Search for the cell housing the specified text and yield its [X, Y] center coordinate. 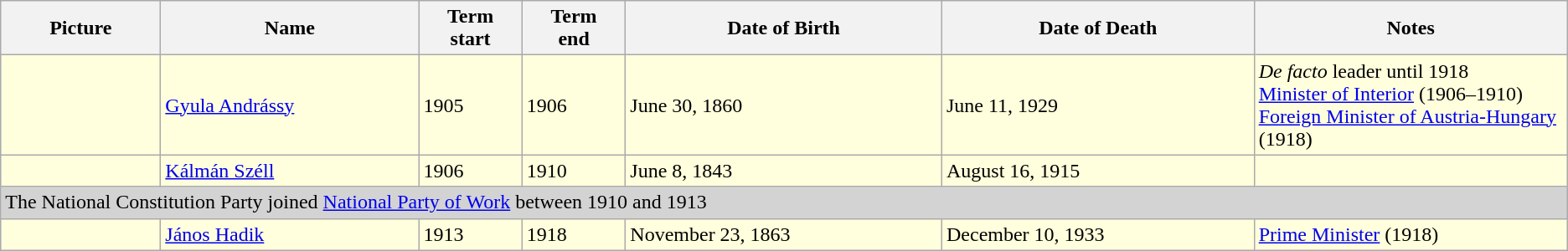
1913 [471, 234]
The National Constitution Party joined National Party of Work between 1910 and 1913 [784, 202]
Kálmán Széll [290, 171]
June 30, 1860 [784, 105]
June 8, 1843 [784, 171]
Notes [1411, 28]
De facto leader until 1918 Minister of Interior (1906–1910)Foreign Minister of Austria-Hungary (1918) [1411, 105]
Date of Birth [784, 28]
Name [290, 28]
Gyula Andrássy [290, 105]
János Hadik [290, 234]
1910 [573, 171]
Termend [573, 28]
Date of Death [1097, 28]
Picture [80, 28]
June 11, 1929 [1097, 105]
November 23, 1863 [784, 234]
1905 [471, 105]
August 16, 1915 [1097, 171]
1918 [573, 234]
Termstart [471, 28]
Prime Minister (1918) [1411, 234]
December 10, 1933 [1097, 234]
